Return the [X, Y] coordinate for the center point of the cell that contains the specified text.  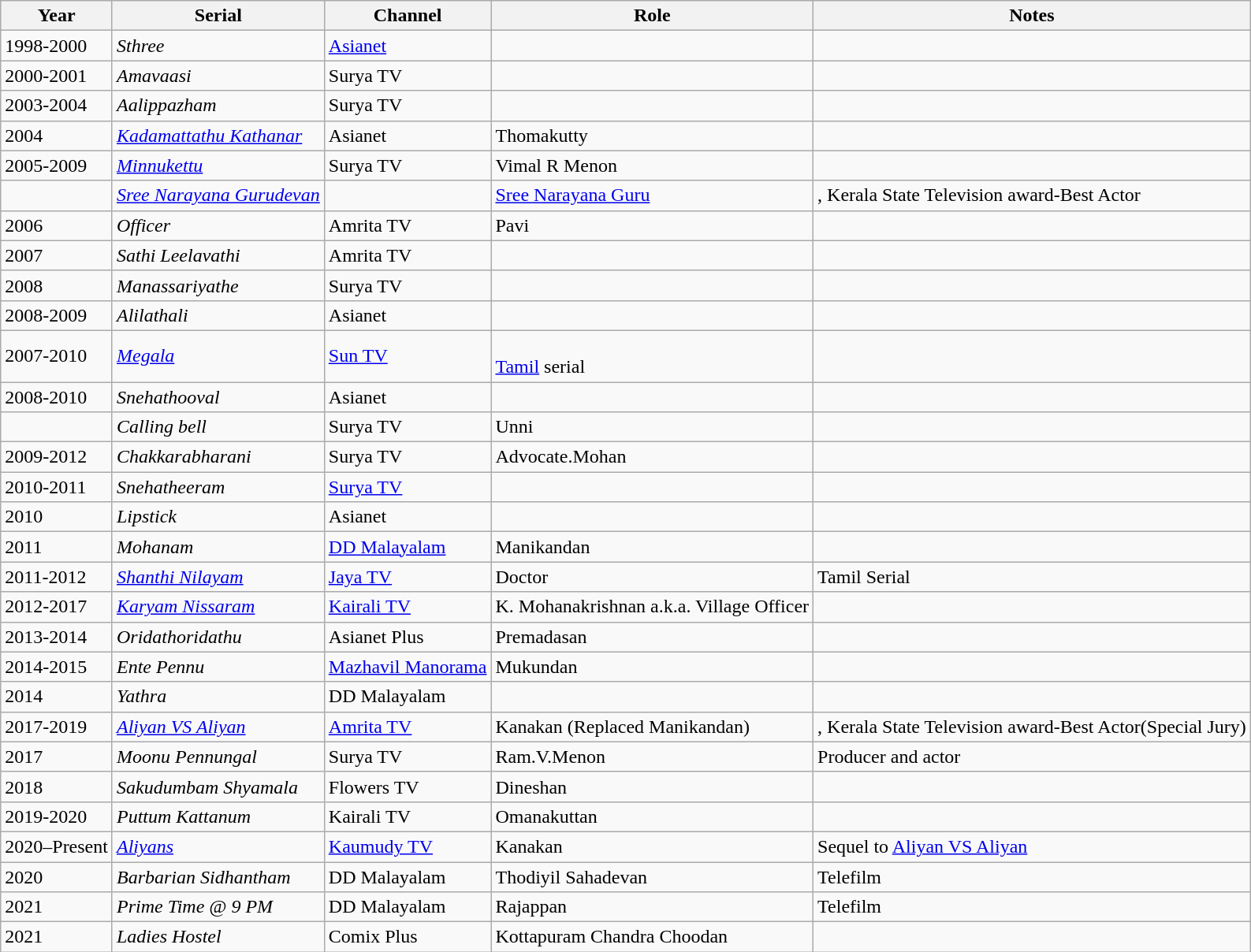
2020–Present [57, 846]
Tamil Serial [1033, 577]
Sequel to Aliyan VS Aliyan [1033, 846]
Thodiyil Sahadevan [653, 877]
2018 [57, 787]
Mazhavil Manorama [408, 667]
2011-2012 [57, 577]
Mohanam [218, 547]
2014-2015 [57, 667]
Chakkarabharani [218, 457]
Shanthi Nilayam [218, 577]
2010 [57, 517]
Dineshan [653, 787]
Yathra [218, 697]
2008-2010 [57, 396]
Role [653, 16]
2007-2010 [57, 356]
2004 [57, 136]
Notes [1033, 16]
2013-2014 [57, 637]
Minnukettu [218, 165]
Ente Pennu [218, 667]
Mukundan [653, 667]
Channel [408, 16]
Prime Time @ 9 PM [218, 907]
Aliyans [218, 846]
2005-2009 [57, 165]
Advocate.Mohan [653, 457]
2011 [57, 547]
Ladies Hostel [218, 937]
Comix Plus [408, 937]
Kanakan (Replaced Manikandan) [653, 727]
2012-2017 [57, 607]
2009-2012 [57, 457]
Kaumudy TV [408, 846]
Officer [218, 225]
2008 [57, 285]
1998-2000 [57, 46]
2014 [57, 697]
2020 [57, 877]
Amavaasi [218, 76]
Sree Narayana Gurudevan [218, 195]
Manassariyathe [218, 285]
Moonu Pennungal [218, 757]
Sakudumbam Shyamala [218, 787]
Kadamattathu Kathanar [218, 136]
2017-2019 [57, 727]
Kanakan [653, 846]
K. Mohanakrishnan a.k.a. Village Officer [653, 607]
Omanakuttan [653, 816]
Ram.V.Menon [653, 757]
, Kerala State Television award-Best Actor(Special Jury) [1033, 727]
Puttum Kattanum [218, 816]
Jaya TV [408, 577]
Snehathooval [218, 396]
Asianet Plus [408, 637]
Aalippazham [218, 106]
Kottapuram Chandra Choodan [653, 937]
Serial [218, 16]
2007 [57, 255]
Karyam Nissaram [218, 607]
Megala [218, 356]
Barbarian Sidhantham [218, 877]
Doctor [653, 577]
Calling bell [218, 427]
Flowers TV [408, 787]
Sthree [218, 46]
2008-2009 [57, 315]
Premadasan [653, 637]
, Kerala State Television award-Best Actor [1033, 195]
2006 [57, 225]
Manikandan [653, 547]
Thomakutty [653, 136]
Pavi [653, 225]
2000-2001 [57, 76]
Oridathoridathu [218, 637]
2010-2011 [57, 487]
Aliyan VS Aliyan [218, 727]
Snehatheeram [218, 487]
Sun TV [408, 356]
Sathi Leelavathi [218, 255]
2003-2004 [57, 106]
Rajappan [653, 907]
Sree Narayana Guru [653, 195]
Alilathali [218, 315]
2019-2020 [57, 816]
Lipstick [218, 517]
Year [57, 16]
2017 [57, 757]
Tamil serial [653, 356]
Producer and actor [1033, 757]
Vimal R Menon [653, 165]
Unni [653, 427]
